Scan for the cell matching the given text and deliver its [X, Y] coordinate at center. 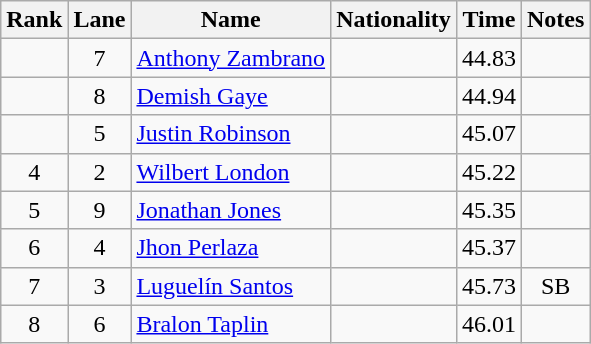
45.35 [488, 210]
Lane [100, 20]
Jhon Perlaza [231, 248]
3 [100, 286]
Bralon Taplin [231, 324]
44.83 [488, 58]
Name [231, 20]
Demish Gaye [231, 96]
Luguelín Santos [231, 286]
Jonathan Jones [231, 210]
Notes [555, 20]
45.73 [488, 286]
Time [488, 20]
44.94 [488, 96]
45.07 [488, 134]
SB [555, 286]
2 [100, 172]
Rank [34, 20]
Wilbert London [231, 172]
Justin Robinson [231, 134]
45.22 [488, 172]
Nationality [394, 20]
45.37 [488, 248]
Anthony Zambrano [231, 58]
9 [100, 210]
46.01 [488, 324]
